Extract the (x, y) coordinate from the center of the cell holding the provided text.  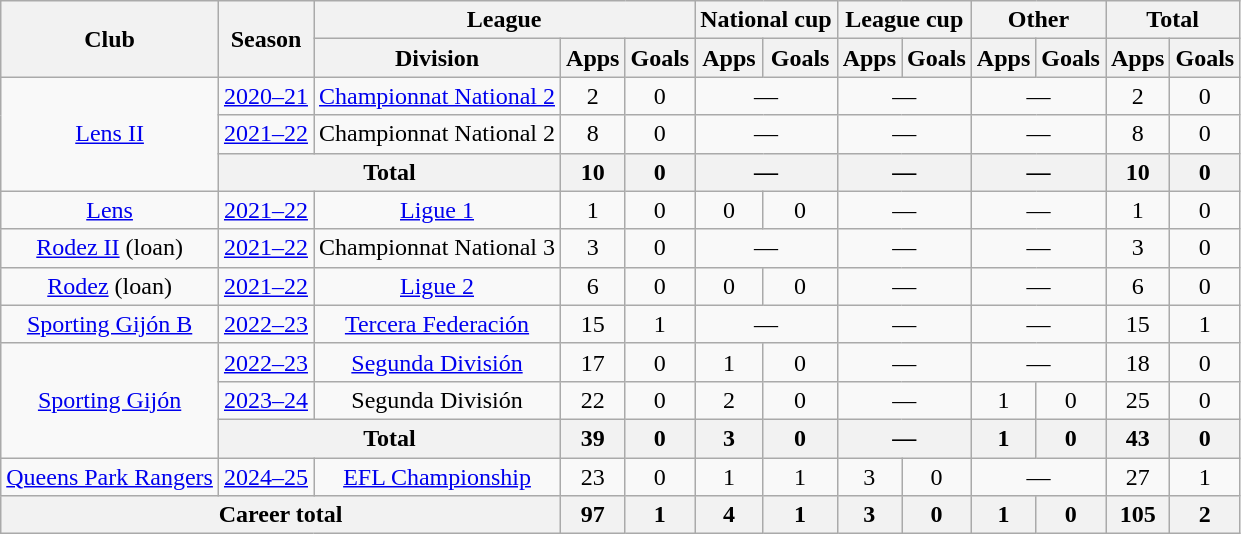
National cup (766, 20)
18 (1138, 362)
22 (593, 400)
Sporting Gijón (110, 400)
Queens Park Rangers (110, 477)
Championnat National 3 (438, 248)
Ligue 2 (438, 286)
Other (1038, 20)
2024–25 (266, 477)
17 (593, 362)
Season (266, 39)
Lens (110, 210)
43 (1138, 438)
97 (593, 515)
Tercera Federación (438, 324)
2020–21 (266, 96)
25 (1138, 400)
39 (593, 438)
Lens II (110, 134)
League (504, 20)
Rodez II (loan) (110, 248)
27 (1138, 477)
2023–24 (266, 400)
4 (729, 515)
Rodez (loan) (110, 286)
23 (593, 477)
Ligue 1 (438, 210)
Division (438, 58)
Career total (281, 515)
EFL Championship (438, 477)
105 (1138, 515)
League cup (904, 20)
Sporting Gijón B (110, 324)
Club (110, 39)
